Determine the (X, Y) coordinate at the center of the cell enclosing the given text.  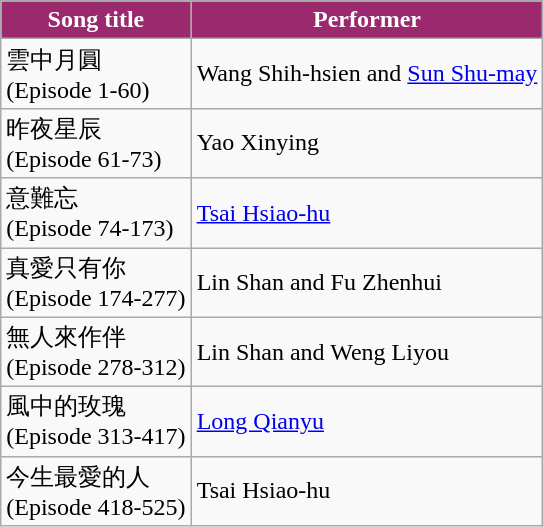
Wang Shih-hsien and Sun Shu-may (367, 74)
真愛只有你(Episode 174-277) (96, 283)
Long Qianyu (367, 422)
今生最愛的人(Episode 418-525) (96, 491)
Lin Shan and Fu Zhenhui (367, 283)
雲中月圓(Episode 1-60) (96, 74)
意難忘(Episode 74-173) (96, 213)
風中的玫瑰(Episode 313-417) (96, 422)
Performer (367, 20)
無人來作伴(Episode 278-312) (96, 352)
Yao Xinying (367, 143)
昨夜星辰(Episode 61-73) (96, 143)
Song title (96, 20)
Lin Shan and Weng Liyou (367, 352)
